Return the (x, y) coordinate for the center point of the cell that contains the specified text.  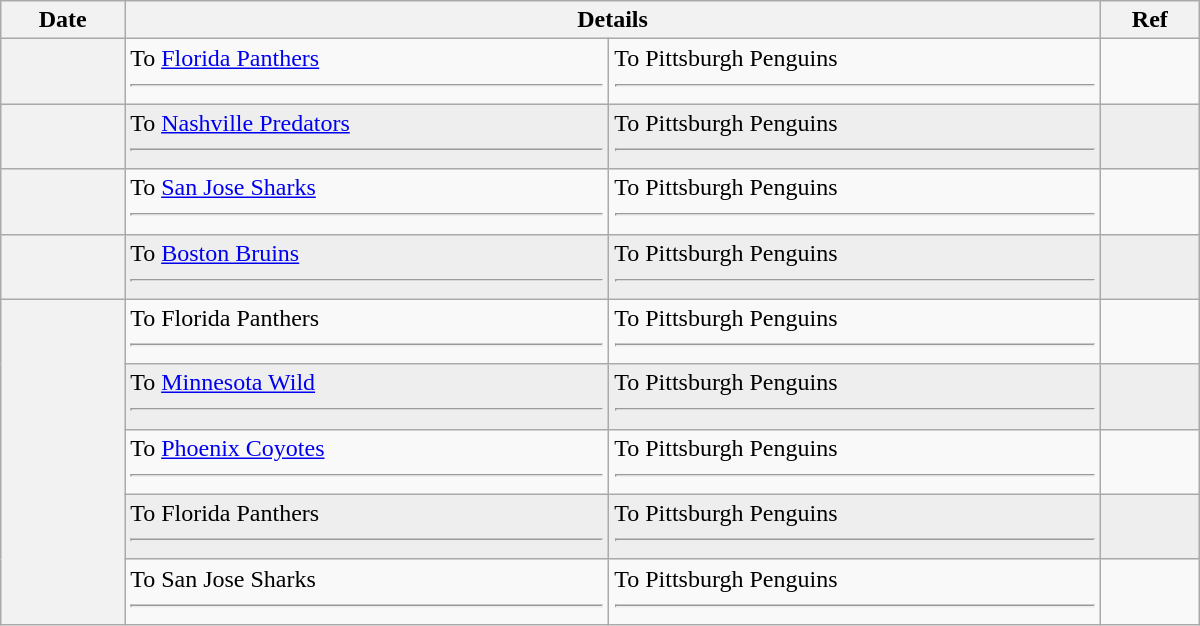
To Boston Bruins (367, 266)
To Nashville Predators (367, 136)
To Phoenix Coyotes (367, 462)
Date (63, 20)
To Minnesota Wild (367, 396)
Details (613, 20)
Ref (1150, 20)
